Find where the given text appears and provide that cell's center as (X, Y) coordinate. 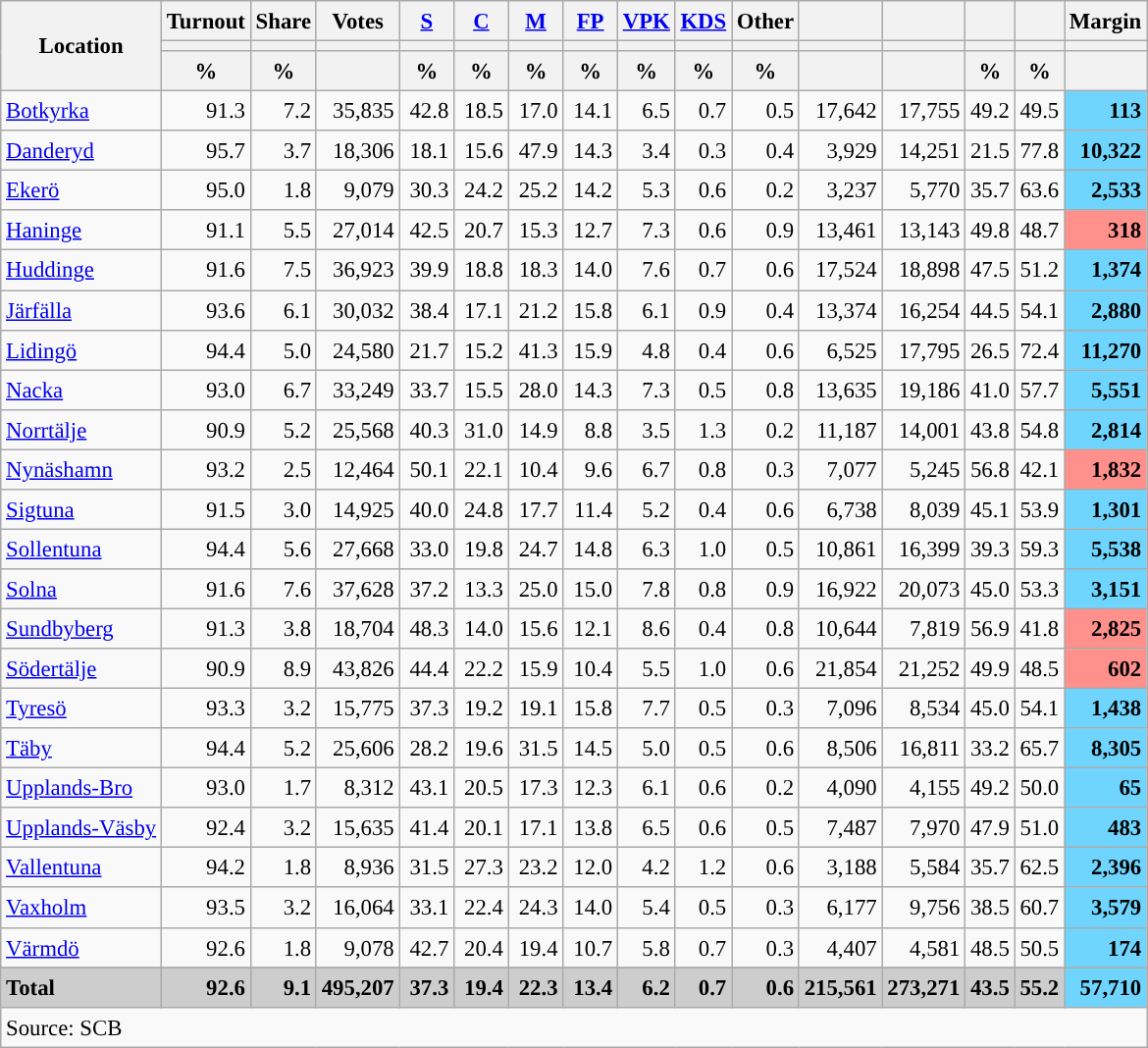
Botkyrka (81, 112)
1,374 (1106, 271)
27,668 (357, 550)
C (482, 22)
113 (1106, 112)
36,923 (357, 271)
13.8 (591, 828)
51.2 (1039, 271)
5,245 (924, 469)
7.8 (646, 589)
22.2 (482, 669)
25,568 (357, 430)
18.8 (482, 271)
13.4 (591, 987)
495,207 (357, 987)
8,305 (1106, 748)
17.7 (536, 510)
16,399 (924, 550)
8,534 (924, 708)
94.2 (206, 867)
5,770 (924, 190)
Nacka (81, 391)
24,580 (357, 349)
27,014 (357, 230)
Huddinge (81, 271)
Location (81, 46)
14,925 (357, 510)
Danderyd (81, 151)
14.8 (591, 550)
19,186 (924, 391)
11,270 (1106, 349)
8.9 (283, 669)
1,438 (1106, 708)
6,738 (840, 510)
Vallentuna (81, 867)
Source: SCB (574, 1026)
Vaxholm (81, 909)
13,635 (840, 391)
4,581 (924, 948)
2,880 (1106, 310)
93.2 (206, 469)
30.3 (427, 190)
9,078 (357, 948)
5.8 (646, 948)
3,579 (1106, 909)
53.9 (1039, 510)
12.1 (591, 628)
10.7 (591, 948)
14.1 (591, 112)
44.5 (990, 310)
8.6 (646, 628)
15.0 (591, 589)
22.3 (536, 987)
Järfälla (81, 310)
35,835 (357, 112)
M (536, 22)
KDS (703, 22)
24.7 (536, 550)
1.3 (703, 430)
2,825 (1106, 628)
273,271 (924, 987)
8.8 (591, 430)
6,525 (840, 349)
40.0 (427, 510)
14,251 (924, 151)
19.2 (482, 708)
56.8 (990, 469)
43.5 (990, 987)
93.5 (206, 909)
Nynäshamn (81, 469)
Turnout (206, 22)
38.4 (427, 310)
44.4 (427, 669)
33.7 (427, 391)
Solna (81, 589)
17,755 (924, 112)
11,187 (840, 430)
18.5 (482, 112)
41.8 (1039, 628)
56.9 (990, 628)
2,396 (1106, 867)
4.8 (646, 349)
16,064 (357, 909)
Södertälje (81, 669)
3,929 (840, 151)
16,254 (924, 310)
15.5 (482, 391)
39.9 (427, 271)
602 (1106, 669)
91.1 (206, 230)
15,635 (357, 828)
30,032 (357, 310)
57.7 (1039, 391)
54.8 (1039, 430)
4,090 (840, 789)
18.1 (427, 151)
7,970 (924, 828)
9.6 (591, 469)
13,461 (840, 230)
1.2 (703, 867)
Other (765, 22)
Total (81, 987)
12.0 (591, 867)
Sollentuna (81, 550)
42.8 (427, 112)
7,096 (840, 708)
Värmdö (81, 948)
10,861 (840, 550)
18,898 (924, 271)
1.7 (283, 789)
55.2 (1039, 987)
Margin (1106, 22)
19.8 (482, 550)
17,642 (840, 112)
8,506 (840, 748)
49.5 (1039, 112)
3,151 (1106, 589)
43.1 (427, 789)
42.1 (1039, 469)
49.8 (990, 230)
12,464 (357, 469)
24.2 (482, 190)
28.2 (427, 748)
18,306 (357, 151)
39.3 (990, 550)
33,249 (357, 391)
33.2 (990, 748)
25.2 (536, 190)
20.1 (482, 828)
17,524 (840, 271)
48.7 (1039, 230)
20.5 (482, 789)
9.1 (283, 987)
4,155 (924, 789)
21,252 (924, 669)
20,073 (924, 589)
17.0 (536, 112)
17,795 (924, 349)
Tyresö (81, 708)
14.9 (536, 430)
23.2 (536, 867)
Upplands-Väsby (81, 828)
92.4 (206, 828)
48.3 (427, 628)
7,487 (840, 828)
7,819 (924, 628)
3.7 (283, 151)
18,704 (357, 628)
33.1 (427, 909)
50.5 (1039, 948)
14,001 (924, 430)
20.7 (482, 230)
37.2 (427, 589)
72.4 (1039, 349)
7.7 (646, 708)
Votes (357, 22)
41.3 (536, 349)
63.6 (1039, 190)
45.1 (990, 510)
5,584 (924, 867)
7.5 (283, 271)
215,561 (840, 987)
8,039 (924, 510)
14.5 (591, 748)
42.7 (427, 948)
5.6 (283, 550)
77.8 (1039, 151)
S (427, 22)
49.9 (990, 669)
24.8 (482, 510)
43,826 (357, 669)
7,077 (840, 469)
1,301 (1106, 510)
7.2 (283, 112)
3.0 (283, 510)
2,533 (1106, 190)
16,811 (924, 748)
25,606 (357, 748)
14.2 (591, 190)
Haninge (81, 230)
62.5 (1039, 867)
20.4 (482, 948)
4,407 (840, 948)
41.0 (990, 391)
13,374 (840, 310)
42.5 (427, 230)
95.7 (206, 151)
12.7 (591, 230)
8,936 (357, 867)
41.4 (427, 828)
Ekerö (81, 190)
50.0 (1039, 789)
5.3 (646, 190)
FP (591, 22)
Upplands-Bro (81, 789)
43.8 (990, 430)
10,644 (840, 628)
Sigtuna (81, 510)
2.5 (283, 469)
17.3 (536, 789)
65.7 (1039, 748)
1,832 (1106, 469)
VPK (646, 22)
6.2 (646, 987)
174 (1106, 948)
Täby (81, 748)
21.2 (536, 310)
21.7 (427, 349)
93.6 (206, 310)
57,710 (1106, 987)
318 (1106, 230)
53.3 (1039, 589)
13.3 (482, 589)
4.2 (646, 867)
6.3 (646, 550)
22.4 (482, 909)
24.3 (536, 909)
3.5 (646, 430)
21,854 (840, 669)
15.2 (482, 349)
40.3 (427, 430)
19.6 (482, 748)
5,538 (1106, 550)
12.3 (591, 789)
11.4 (591, 510)
37,628 (357, 589)
16,922 (840, 589)
26.5 (990, 349)
2,814 (1106, 430)
Share (283, 22)
19.1 (536, 708)
59.3 (1039, 550)
15.3 (536, 230)
5,551 (1106, 391)
22.1 (482, 469)
6,177 (840, 909)
8,312 (357, 789)
3.8 (283, 628)
3,237 (840, 190)
9,756 (924, 909)
3.4 (646, 151)
Sundbyberg (81, 628)
65 (1106, 789)
13,143 (924, 230)
95.0 (206, 190)
38.5 (990, 909)
Lidingö (81, 349)
33.0 (427, 550)
9,079 (357, 190)
28.0 (536, 391)
15,775 (357, 708)
18.3 (536, 271)
91.5 (206, 510)
31.0 (482, 430)
60.7 (1039, 909)
3,188 (840, 867)
93.3 (206, 708)
50.1 (427, 469)
27.3 (482, 867)
51.0 (1039, 828)
25.0 (536, 589)
5.4 (646, 909)
483 (1106, 828)
Norrtälje (81, 430)
10,322 (1106, 151)
47.5 (990, 271)
21.5 (990, 151)
